Capture the cell that displays the provided text and extract its [X, Y] central coordinate. 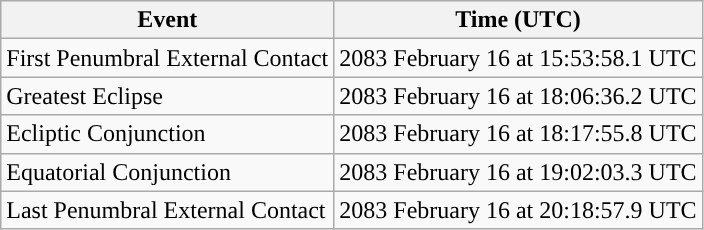
Time (UTC) [518, 20]
2083 February 16 at 19:02:03.3 UTC [518, 172]
Last Penumbral External Contact [168, 210]
2083 February 16 at 18:17:55.8 UTC [518, 134]
Event [168, 20]
2083 February 16 at 18:06:36.2 UTC [518, 96]
Greatest Eclipse [168, 96]
Equatorial Conjunction [168, 172]
2083 February 16 at 15:53:58.1 UTC [518, 58]
First Penumbral External Contact [168, 58]
Ecliptic Conjunction [168, 134]
2083 February 16 at 20:18:57.9 UTC [518, 210]
